Detect which cell encompasses the target text, then output its (X, Y) center coordinate. 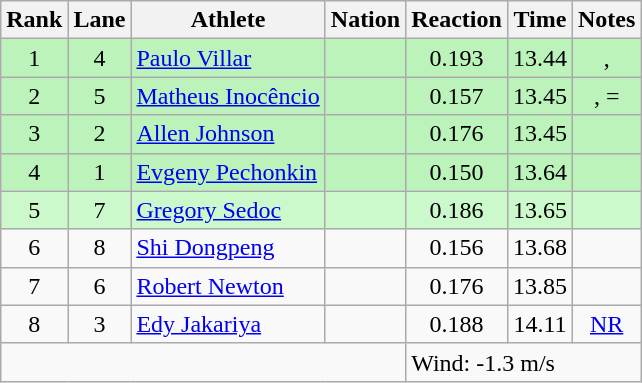
0.186 (457, 210)
13.64 (540, 172)
Reaction (457, 20)
Athlete (228, 20)
Notes (606, 20)
, (606, 58)
Robert Newton (228, 286)
13.65 (540, 210)
Edy Jakariya (228, 324)
Evgeny Pechonkin (228, 172)
Allen Johnson (228, 134)
Shi Dongpeng (228, 248)
0.157 (457, 96)
0.193 (457, 58)
Wind: -1.3 m/s (524, 362)
13.85 (540, 286)
Time (540, 20)
14.11 (540, 324)
13.68 (540, 248)
0.150 (457, 172)
Gregory Sedoc (228, 210)
Nation (365, 20)
0.188 (457, 324)
NR (606, 324)
Lane (100, 20)
Matheus Inocêncio (228, 96)
13.44 (540, 58)
Rank (34, 20)
, = (606, 96)
0.156 (457, 248)
Paulo Villar (228, 58)
